Search for the cell housing the specified text and yield its (x, y) center coordinate. 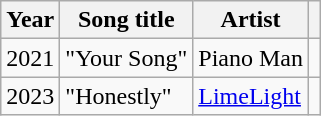
"Honestly" (126, 96)
Year (30, 20)
Piano Man (251, 58)
"Your Song" (126, 58)
Artist (251, 20)
Song title (126, 20)
2023 (30, 96)
2021 (30, 58)
LimeLight (251, 96)
